For the text-containing cell, return its midpoint in [x, y] coordinate format. 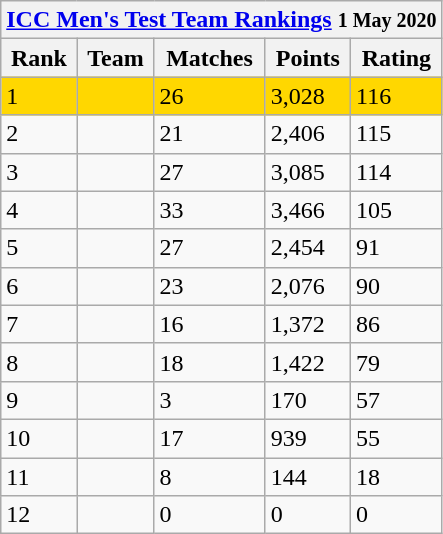
2,406 [308, 134]
105 [397, 210]
ICC Men's Test Team Rankings 1 May 2020 [222, 20]
Matches [210, 58]
23 [210, 286]
9 [39, 400]
7 [39, 324]
1,372 [308, 324]
55 [397, 438]
33 [210, 210]
115 [397, 134]
2 [39, 134]
4 [39, 210]
91 [397, 248]
1,422 [308, 362]
1 [39, 96]
3,028 [308, 96]
90 [397, 286]
12 [39, 515]
Points [308, 58]
16 [210, 324]
2,076 [308, 286]
86 [397, 324]
Team [116, 58]
6 [39, 286]
144 [308, 477]
170 [308, 400]
116 [397, 96]
11 [39, 477]
3,085 [308, 172]
79 [397, 362]
17 [210, 438]
5 [39, 248]
26 [210, 96]
2,454 [308, 248]
939 [308, 438]
10 [39, 438]
21 [210, 134]
114 [397, 172]
3,466 [308, 210]
Rating [397, 58]
57 [397, 400]
Rank [39, 58]
